Detect which cell encompasses the target text, then output its [X, Y] center coordinate. 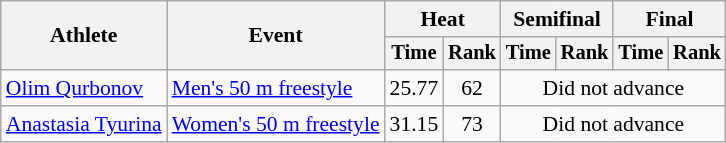
Event [276, 36]
Athlete [84, 36]
Olim Qurbonov [84, 88]
Anastasia Tyurina [84, 124]
73 [472, 124]
31.15 [414, 124]
Semifinal [557, 19]
Heat [443, 19]
25.77 [414, 88]
Men's 50 m freestyle [276, 88]
Women's 50 m freestyle [276, 124]
Final [669, 19]
62 [472, 88]
